Determine the (x, y) coordinate at the center of the cell enclosing the given text.  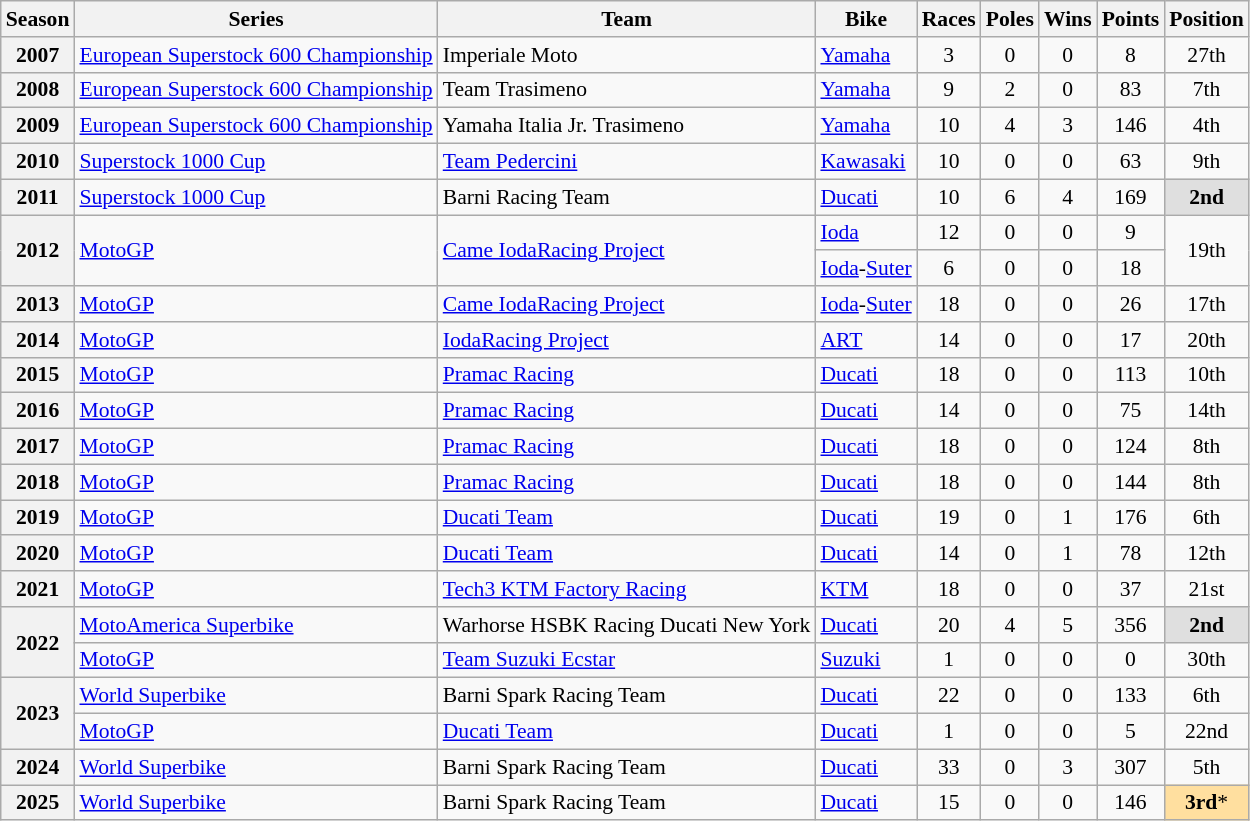
133 (1131, 696)
33 (949, 767)
2011 (38, 197)
21st (1206, 589)
2018 (38, 482)
IodaRacing Project (627, 340)
2021 (38, 589)
ART (866, 340)
2016 (38, 411)
2007 (38, 55)
Yamaha Italia Jr. Trasimeno (627, 126)
27th (1206, 55)
12 (949, 233)
KTM (866, 589)
Team Pedercini (627, 162)
Races (949, 19)
2014 (38, 340)
124 (1131, 447)
2012 (38, 250)
17 (1131, 340)
Wins (1068, 19)
2013 (38, 304)
10th (1206, 375)
Kawasaki (866, 162)
Imperiale Moto (627, 55)
307 (1131, 767)
Series (256, 19)
17th (1206, 304)
2010 (38, 162)
Ioda (866, 233)
144 (1131, 482)
Suzuki (866, 660)
Barni Racing Team (627, 197)
2023 (38, 714)
7th (1206, 90)
19th (1206, 250)
22 (949, 696)
2025 (38, 803)
3rd* (1206, 803)
8 (1131, 55)
2015 (38, 375)
20 (949, 625)
14th (1206, 411)
12th (1206, 554)
2 (1010, 90)
83 (1131, 90)
2020 (38, 554)
Tech3 KTM Factory Racing (627, 589)
19 (949, 518)
30th (1206, 660)
Points (1131, 19)
63 (1131, 162)
26 (1131, 304)
Season (38, 19)
2022 (38, 642)
169 (1131, 197)
20th (1206, 340)
37 (1131, 589)
15 (949, 803)
4th (1206, 126)
Poles (1010, 19)
2024 (38, 767)
Warhorse HSBK Racing Ducati New York (627, 625)
5th (1206, 767)
75 (1131, 411)
22nd (1206, 732)
Team (627, 19)
113 (1131, 375)
Team Trasimeno (627, 90)
Position (1206, 19)
356 (1131, 625)
78 (1131, 554)
9th (1206, 162)
MotoAmerica Superbike (256, 625)
2008 (38, 90)
2019 (38, 518)
176 (1131, 518)
Bike (866, 19)
2017 (38, 447)
Team Suzuki Ecstar (627, 660)
2009 (38, 126)
